Capture the cell that displays the provided text and extract its [x, y] central coordinate. 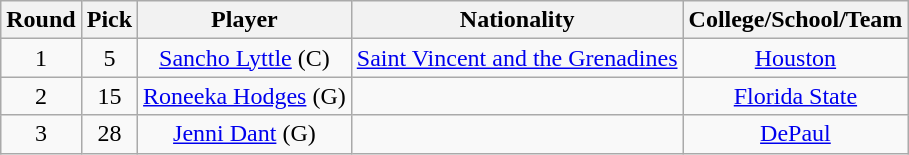
Nationality [517, 20]
2 [41, 96]
15 [109, 96]
College/School/Team [796, 20]
Saint Vincent and the Grenadines [517, 58]
Houston [796, 58]
Pick [109, 20]
Round [41, 20]
Florida State [796, 96]
DePaul [796, 134]
Sancho Lyttle (C) [245, 58]
Player [245, 20]
1 [41, 58]
3 [41, 134]
Jenni Dant (G) [245, 134]
5 [109, 58]
28 [109, 134]
Roneeka Hodges (G) [245, 96]
